Detect which cell encompasses the target text, then output its (X, Y) center coordinate. 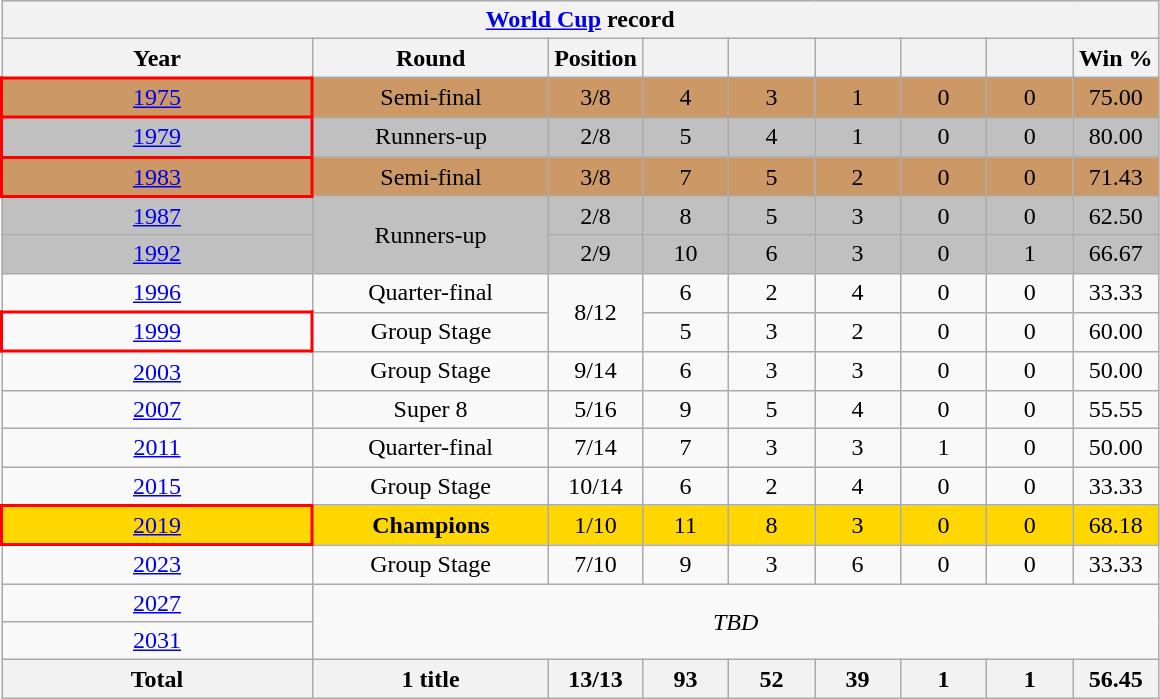
10/14 (596, 486)
Round (431, 58)
1/10 (596, 525)
8/12 (596, 312)
2015 (158, 486)
68.18 (1116, 525)
1996 (158, 292)
2027 (158, 603)
2003 (158, 372)
60.00 (1116, 332)
1 title (431, 679)
2031 (158, 641)
2011 (158, 447)
39 (857, 679)
2023 (158, 564)
2007 (158, 409)
93 (685, 679)
62.50 (1116, 216)
2019 (158, 525)
TBD (736, 622)
Win % (1116, 58)
2/9 (596, 254)
10 (685, 254)
52 (771, 679)
55.55 (1116, 409)
7/14 (596, 447)
Total (158, 679)
80.00 (1116, 137)
Champions (431, 525)
11 (685, 525)
Super 8 (431, 409)
56.45 (1116, 679)
World Cup record (580, 20)
1987 (158, 216)
71.43 (1116, 177)
Year (158, 58)
13/13 (596, 679)
66.67 (1116, 254)
7/10 (596, 564)
Position (596, 58)
1975 (158, 98)
9/14 (596, 372)
5/16 (596, 409)
75.00 (1116, 98)
1983 (158, 177)
1992 (158, 254)
1999 (158, 332)
1979 (158, 137)
